Find where the given text appears and provide that cell's center as [X, Y] coordinate. 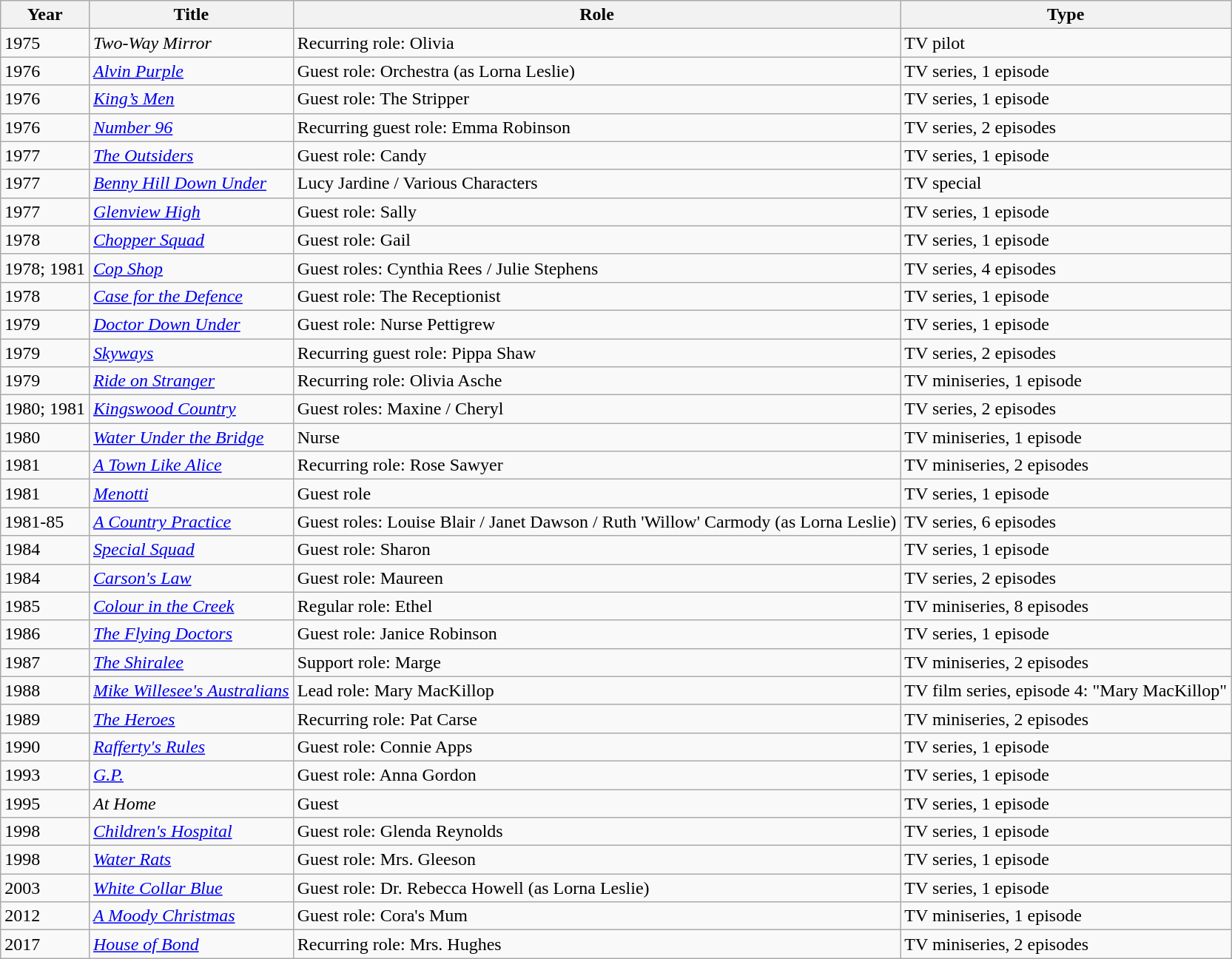
King’s Men [191, 99]
Guest role: Candy [596, 155]
A Country Practice [191, 522]
Role [596, 15]
Ride on Stranger [191, 381]
Recurring role: Olivia [596, 43]
Special Squad [191, 550]
1985 [45, 606]
Guest role: Cora's Mum [596, 916]
Guest role: Sally [596, 212]
1980 [45, 437]
The Heroes [191, 719]
TV series, 6 episodes [1066, 522]
1975 [45, 43]
Guest role [596, 494]
2003 [45, 888]
2017 [45, 944]
Guest roles: Maxine / Cheryl [596, 409]
Doctor Down Under [191, 324]
Guest role: Glenda Reynolds [596, 832]
Year [45, 15]
Guest role: Janice Robinson [596, 634]
At Home [191, 803]
1993 [45, 775]
Benny Hill Down Under [191, 184]
Alvin Purple [191, 71]
Guest role: Maureen [596, 578]
White Collar Blue [191, 888]
1980; 1981 [45, 409]
Guest role: Anna Gordon [596, 775]
A Town Like Alice [191, 465]
Children's Hospital [191, 832]
Guest roles: Louise Blair / Janet Dawson / Ruth 'Willow' Carmody (as Lorna Leslie) [596, 522]
1990 [45, 747]
Recurring role: Rose Sawyer [596, 465]
Water Rats [191, 860]
Guest role: Mrs. Gleeson [596, 860]
TV miniseries, 8 episodes [1066, 606]
1981-85 [45, 522]
Guest role: Sharon [596, 550]
2012 [45, 916]
Mike Willesee's Australians [191, 690]
Recurring role: Pat Carse [596, 719]
1978; 1981 [45, 268]
Nurse [596, 437]
Regular role: Ethel [596, 606]
Guest role: The Receptionist [596, 296]
Lucy Jardine / Various Characters [596, 184]
Two-Way Mirror [191, 43]
1987 [45, 662]
Rafferty's Rules [191, 747]
The Flying Doctors [191, 634]
Lead role: Mary MacKillop [596, 690]
Guest role: Dr. Rebecca Howell (as Lorna Leslie) [596, 888]
Recurring guest role: Pippa Shaw [596, 353]
Type [1066, 15]
Cop Shop [191, 268]
The Shiralee [191, 662]
TV series, 4 episodes [1066, 268]
Carson's Law [191, 578]
Title [191, 15]
1995 [45, 803]
Menotti [191, 494]
House of Bond [191, 944]
1986 [45, 634]
The Outsiders [191, 155]
Guest role: The Stripper [596, 99]
Recurring guest role: Emma Robinson [596, 127]
Support role: Marge [596, 662]
Number 96 [191, 127]
Recurring role: Olivia Asche [596, 381]
Recurring role: Mrs. Hughes [596, 944]
Guest [596, 803]
Glenview High [191, 212]
Kingswood Country [191, 409]
Water Under the Bridge [191, 437]
Guest role: Connie Apps [596, 747]
Case for the Defence [191, 296]
Skyways [191, 353]
Guest role: Orchestra (as Lorna Leslie) [596, 71]
Colour in the Creek [191, 606]
1989 [45, 719]
Chopper Squad [191, 240]
TV film series, episode 4: "Mary MacKillop" [1066, 690]
TV special [1066, 184]
A Moody Christmas [191, 916]
Guest roles: Cynthia Rees / Julie Stephens [596, 268]
1988 [45, 690]
G.P. [191, 775]
Guest role: Nurse Pettigrew [596, 324]
TV pilot [1066, 43]
Guest role: Gail [596, 240]
